Capture the cell that displays the provided text and extract its [x, y] central coordinate. 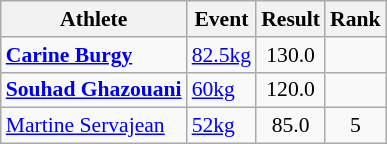
Result [290, 19]
Event [222, 19]
5 [356, 126]
85.0 [290, 126]
82.5kg [222, 55]
Martine Servajean [94, 126]
60kg [222, 90]
Athlete [94, 19]
Carine Burgy [94, 55]
Rank [356, 19]
Souhad Ghazouani [94, 90]
52kg [222, 126]
130.0 [290, 55]
120.0 [290, 90]
